Return the [X, Y] coordinate for the center point of the cell that contains the specified text.  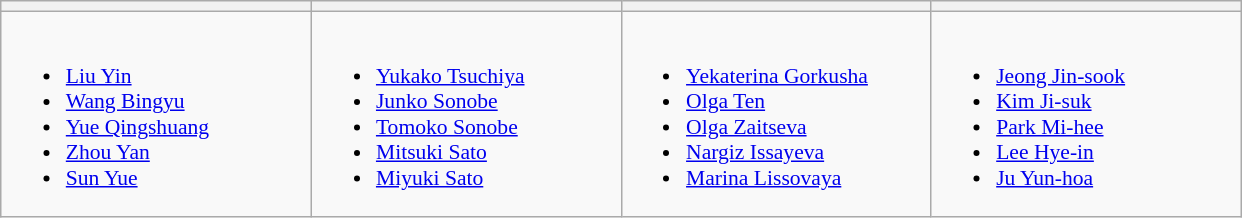
Yekaterina GorkushaOlga TenOlga ZaitsevaNargiz IssayevaMarina Lissovaya [776, 114]
Yukako TsuchiyaJunko SonobeTomoko SonobeMitsuki SatoMiyuki Sato [466, 114]
Jeong Jin-sookKim Ji-sukPark Mi-heeLee Hye-inJu Yun-hoa [1086, 114]
Liu YinWang BingyuYue QingshuangZhou YanSun Yue [156, 114]
